For the text-containing cell, return its midpoint in (X, Y) coordinate format. 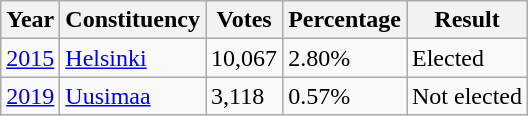
Helsinki (133, 58)
Votes (244, 20)
2.80% (345, 58)
3,118 (244, 96)
Result (466, 20)
Elected (466, 58)
Uusimaa (133, 96)
Not elected (466, 96)
10,067 (244, 58)
2015 (30, 58)
Constituency (133, 20)
Percentage (345, 20)
Year (30, 20)
2019 (30, 96)
0.57% (345, 96)
